Determine the (x, y) coordinate at the center of the cell enclosing the given text.  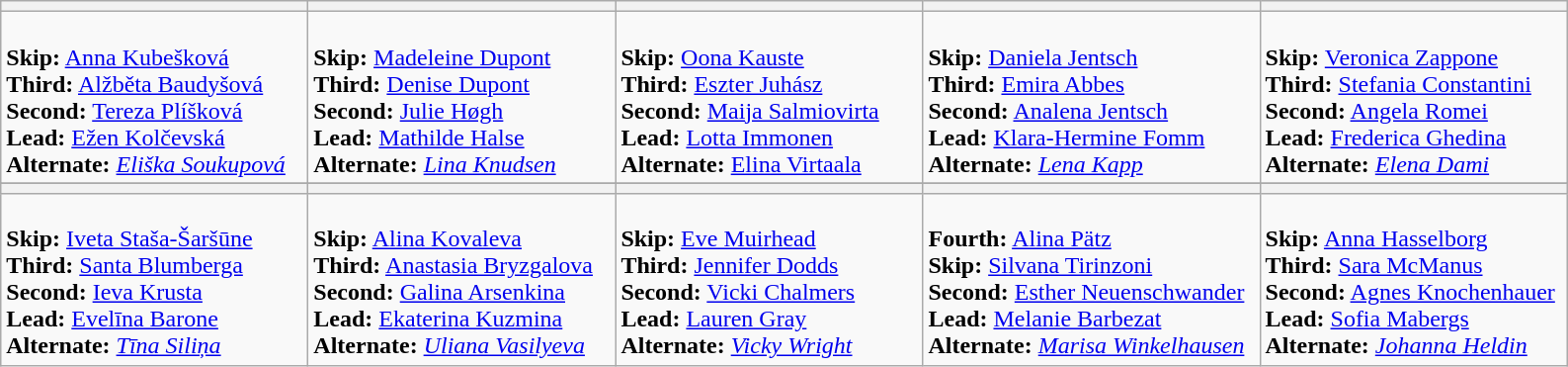
Skip: Anna Hasselborg Third: Sara McManus Second: Agnes Knochenhauer Lead: Sofia Mabergs Alternate: Johanna Heldin (1413, 279)
Skip: Madeleine Dupont Third: Denise Dupont Second: Julie Høgh Lead: Mathilde Halse Alternate: Lina Knudsen (462, 97)
Skip: Alina Kovaleva Third: Anastasia Bryzgalova Second: Galina Arsenkina Lead: Ekaterina Kuzmina Alternate: Uliana Vasilyeva (462, 279)
Skip: Anna Kubešková Third: Alžběta Baudyšová Second: Tereza Plíšková Lead: Ežen Kolčevská Alternate: Eliška Soukupová (154, 97)
Skip: Oona Kauste Third: Eszter Juhász Second: Maija Salmiovirta Lead: Lotta Immonen Alternate: Elina Virtaala (769, 97)
Skip: Iveta Staša-Šaršūne Third: Santa Blumberga Second: Ieva Krusta Lead: Evelīna Barone Alternate: Tīna Siliņa (154, 279)
Fourth: Alina Pätz Skip: Silvana Tirinzoni Second: Esther Neuenschwander Lead: Melanie Barbezat Alternate: Marisa Winkelhausen (1091, 279)
Skip: Daniela Jentsch Third: Emira Abbes Second: Analena Jentsch Lead: Klara-Hermine Fomm Alternate: Lena Kapp (1091, 97)
Skip: Veronica Zappone Third: Stefania Constantini Second: Angela Romei Lead: Frederica Ghedina Alternate: Elena Dami (1413, 97)
Skip: Eve Muirhead Third: Jennifer Dodds Second: Vicki Chalmers Lead: Lauren Gray Alternate: Vicky Wright (769, 279)
